Locate the cell with the specified text and output its (X, Y) center coordinate. 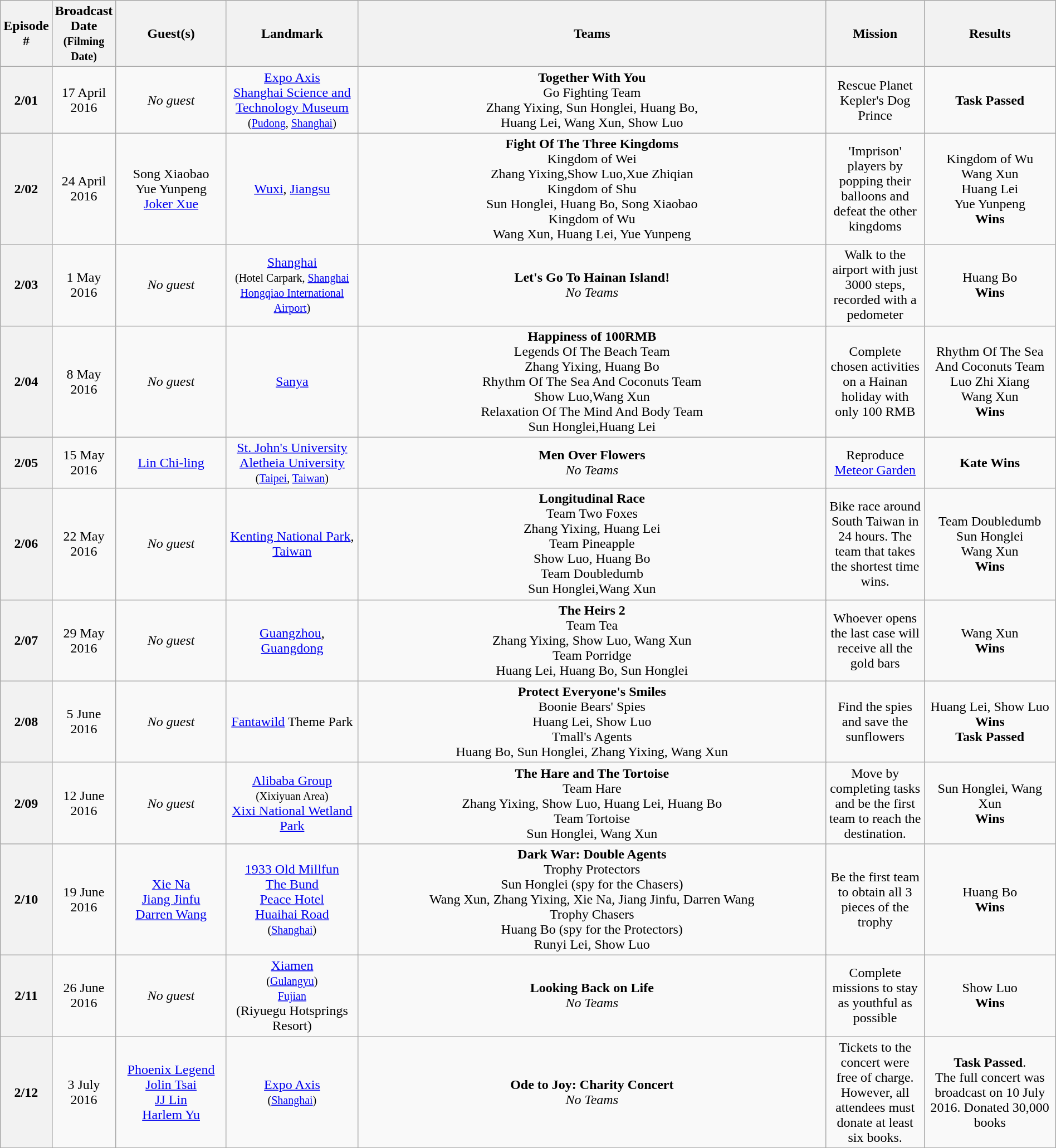
Rescue Planet Kepler's Dog Prince (875, 100)
26 June 2016 (84, 995)
Mission (875, 33)
Shanghai(Hotel Carpark, Shanghai Hongqiao International Airport) (292, 285)
Move by completing tasks and be the first team to reach the destination. (875, 803)
Landmark (292, 33)
2/08 (26, 722)
Sun Honglei, Wang Xun Wins (990, 803)
Xie NaJiang JinfuDarren Wang (172, 899)
Broadcast Date (Filming Date) (84, 33)
Task Passed (990, 100)
Results (990, 33)
Phoenix LegendJolin TsaiJJ LinHarlem Yu (172, 1092)
Let's Go To Hainan Island!No Teams (591, 285)
Sanya (292, 381)
24 April 2016 (84, 189)
17 April 2016 (84, 100)
2/07 (26, 640)
Whoever opens the last case will receive all the gold bars (875, 640)
2/04 (26, 381)
Rhythm Of The Sea And Coconuts TeamLuo Zhi XiangWang Xun Wins (990, 381)
2/10 (26, 899)
Wuxi, Jiangsu (292, 189)
Huang Lei, Show Luo WinsTask Passed (990, 722)
19 June 2016 (84, 899)
The Hare and The TortoiseTeam HareZhang Yixing, Show Luo, Huang Lei, Huang BoTeam TortoiseSun Honglei, Wang Xun (591, 803)
Kate Wins (990, 463)
Men Over FlowersNo Teams (591, 463)
The Heirs 2Team TeaZhang Yixing, Show Luo, Wang XunTeam PorridgeHuang Lei, Huang Bo, Sun Honglei (591, 640)
'Imprison' players by popping their balloons and defeat the other kingdoms (875, 189)
2/03 (26, 285)
Expo Axis(Shanghai) (292, 1092)
Bike race around South Taiwan in 24 hours. The team that takes the shortest time wins. (875, 544)
Song XiaobaoYue YunpengJoker Xue (172, 189)
Wang Xun Wins (990, 640)
Reproduce Meteor Garden (875, 463)
29 May 2016 (84, 640)
12 June 2016 (84, 803)
Guangzhou, Guangdong (292, 640)
Be the first team to obtain all 3 pieces of the trophy (875, 899)
22 May 2016 (84, 544)
Protect Everyone's SmilesBoonie Bears' SpiesHuang Lei, Show LuoTmall's AgentsHuang Bo, Sun Honglei, Zhang Yixing, Wang Xun (591, 722)
Complete chosen activities on a Hainan holiday with only 100 RMB (875, 381)
1 May 2016 (84, 285)
Find the spies and save the sunflowers (875, 722)
2/06 (26, 544)
Show Luo Wins (990, 995)
Fantawild Theme Park (292, 722)
Episode # (26, 33)
3 July 2016 (84, 1092)
Expo AxisShanghai Science and Technology Museum(Pudong, Shanghai) (292, 100)
Longitudinal RaceTeam Two FoxesZhang Yixing, Huang LeiTeam PineappleShow Luo, Huang BoTeam DoubledumbSun Honglei,Wang Xun (591, 544)
Tickets to the concert were free of charge. However, all attendees must donate at least six books. (875, 1092)
2/11 (26, 995)
2/02 (26, 189)
Guest(s) (172, 33)
Complete missions to stay as youthful as possible (875, 995)
2/09 (26, 803)
2/12 (26, 1092)
Lin Chi-ling (172, 463)
Walk to the airport with just 3000 steps, recorded with a pedometer (875, 285)
8 May 2016 (84, 381)
Kingdom of WuWang XunHuang LeiYue Yunpeng Wins (990, 189)
Kenting National Park, Taiwan (292, 544)
2/05 (26, 463)
Teams (591, 33)
15 May 2016 (84, 463)
Looking Back on LifeNo Teams (591, 995)
Task Passed. The full concert was broadcast on 10 July 2016. Donated 30,000 books (990, 1092)
St. John's UniversityAletheia University(Taipei, Taiwan) (292, 463)
Alibaba Group(Xixiyuan Area)Xixi National Wetland Park (292, 803)
Xiamen(Gulangyu)Fujian(Riyuegu Hotsprings Resort) (292, 995)
Team DoubledumbSun HongleiWang Xun Wins (990, 544)
2/01 (26, 100)
Together With YouGo Fighting Team Zhang Yixing, Sun Honglei, Huang Bo,Huang Lei, Wang Xun, Show Luo (591, 100)
5 June 2016 (84, 722)
Ode to Joy: Charity ConcertNo Teams (591, 1092)
1933 Old MillfunThe BundPeace HotelHuaihai Road(Shanghai) (292, 899)
